From the cell containing the given text, extract its center point as (X, Y) coordinate. 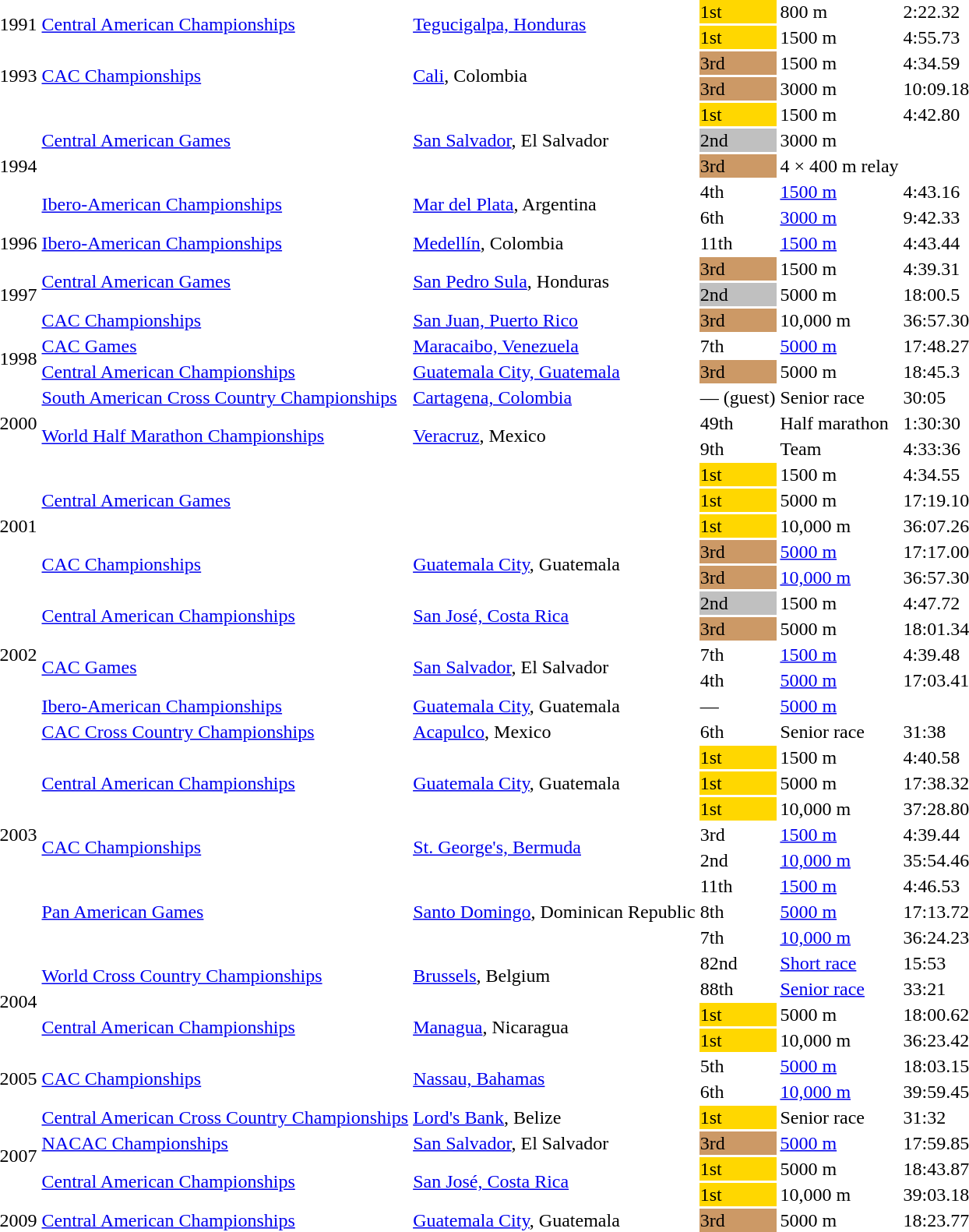
Brussels, Belgium (555, 976)
Central American Cross Country Championships (225, 1117)
Half marathon (840, 423)
8th (738, 912)
Short race (840, 963)
CAC Cross Country Championships (225, 732)
82nd (738, 963)
Santo Domingo, Dominican Republic (555, 912)
Acapulco, Mexico (555, 732)
9th (738, 449)
World Half Marathon Championships (225, 436)
Tegucigalpa, Honduras (555, 25)
St. George's, Bermuda (555, 848)
— (738, 706)
South American Cross Country Championships (225, 397)
Team (840, 449)
San Pedro Sula, Honduras (555, 282)
4 × 400 m relay (840, 166)
Managua, Nicaragua (555, 1027)
World Cross Country Championships (225, 976)
Maracaibo, Venezuela (555, 346)
Mar del Plata, Argentina (555, 204)
800 m (840, 12)
NACAC Championships (225, 1143)
Lord's Bank, Belize (555, 1117)
San Juan, Puerto Rico (555, 320)
— (guest) (738, 397)
88th (738, 989)
5th (738, 1066)
Veracruz, Mexico (555, 436)
49th (738, 423)
Cali, Colombia (555, 76)
Nassau, Bahamas (555, 1078)
Medellín, Colombia (555, 243)
Cartagena, Colombia (555, 397)
Pan American Games (225, 912)
